For the text-containing cell, return its midpoint in [X, Y] coordinate format. 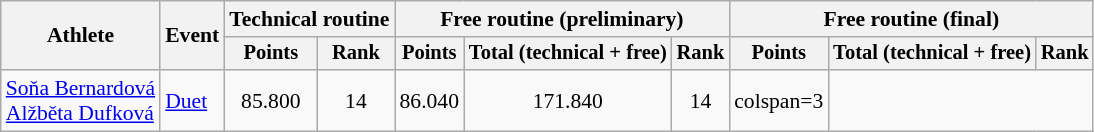
colspan=3 [778, 100]
Free routine (final) [911, 19]
85.800 [270, 100]
Event [192, 36]
171.840 [568, 100]
Technical routine [309, 19]
Athlete [80, 36]
86.040 [428, 100]
Soňa BernardováAlžběta Dufková [80, 100]
Free routine (preliminary) [562, 19]
Duet [192, 100]
